Provide the (x, y) coordinate of the cell's center where the given text is located.  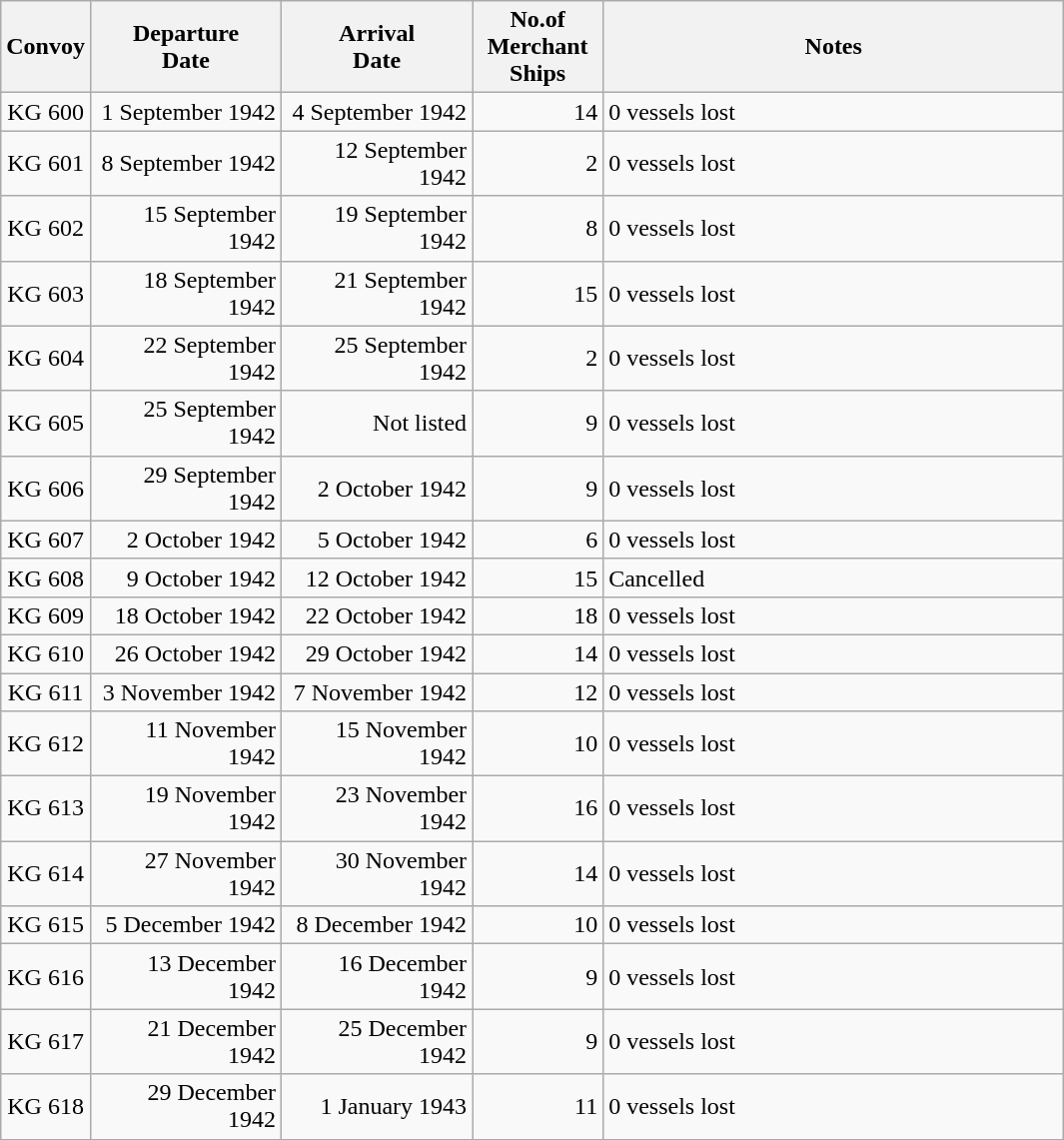
KG 602 (46, 228)
KG 612 (46, 743)
Not listed (378, 424)
1 January 1943 (378, 1107)
KG 613 (46, 809)
11 November 1942 (186, 743)
19 September 1942 (378, 228)
No.of Merchant Ships (537, 47)
27 November 1942 (186, 873)
18 October 1942 (186, 615)
30 November 1942 (378, 873)
KG 611 (46, 692)
KG 608 (46, 577)
3 November 1942 (186, 692)
KG 616 (46, 977)
KG 614 (46, 873)
11 (537, 1107)
KG 605 (46, 424)
KG 601 (46, 164)
4 September 1942 (378, 112)
12 October 1942 (378, 577)
8 (537, 228)
25 December 1942 (378, 1041)
KG 610 (46, 653)
KG 617 (46, 1041)
22 October 1942 (378, 615)
5 October 1942 (378, 540)
6 (537, 540)
9 October 1942 (186, 577)
KG 615 (46, 925)
KG 603 (46, 294)
29 October 1942 (378, 653)
Cancelled (833, 577)
16 December 1942 (378, 977)
DepartureDate (186, 47)
KG 600 (46, 112)
KG 609 (46, 615)
8 December 1942 (378, 925)
18 (537, 615)
21 September 1942 (378, 294)
5 December 1942 (186, 925)
Convoy (46, 47)
21 December 1942 (186, 1041)
KG 606 (46, 488)
13 December 1942 (186, 977)
7 November 1942 (378, 692)
KG 618 (46, 1107)
23 November 1942 (378, 809)
16 (537, 809)
15 September 1942 (186, 228)
KG 607 (46, 540)
19 November 1942 (186, 809)
22 September 1942 (186, 358)
29 December 1942 (186, 1107)
18 September 1942 (186, 294)
15 November 1942 (378, 743)
1 September 1942 (186, 112)
29 September 1942 (186, 488)
Notes (833, 47)
8 September 1942 (186, 164)
12 (537, 692)
26 October 1942 (186, 653)
12 September 1942 (378, 164)
ArrivalDate (378, 47)
KG 604 (46, 358)
